Identify which cell holds the provided text, then report its (X, Y) central coordinate. 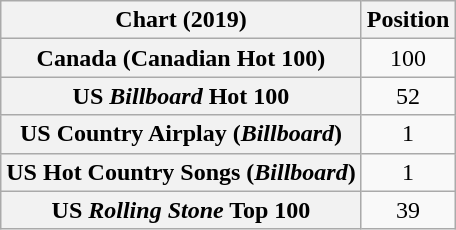
US Hot Country Songs (Billboard) (181, 172)
Position (408, 20)
39 (408, 210)
52 (408, 96)
Chart (2019) (181, 20)
Canada (Canadian Hot 100) (181, 58)
100 (408, 58)
US Billboard Hot 100 (181, 96)
US Country Airplay (Billboard) (181, 134)
US Rolling Stone Top 100 (181, 210)
